From the cell containing the given text, extract its center point as [x, y] coordinate. 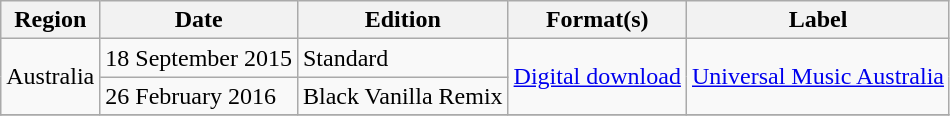
Standard [402, 58]
18 September 2015 [199, 58]
26 February 2016 [199, 96]
Label [818, 20]
Australia [50, 77]
Universal Music Australia [818, 77]
Date [199, 20]
Digital download [597, 77]
Edition [402, 20]
Black Vanilla Remix [402, 96]
Region [50, 20]
Format(s) [597, 20]
